Search for the cell housing the specified text and yield its [X, Y] center coordinate. 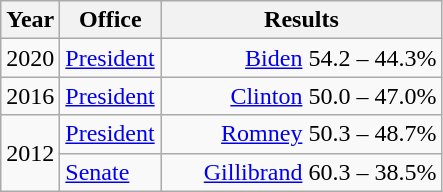
Romney 50.3 – 48.7% [302, 134]
2020 [30, 58]
Senate [110, 172]
Office [110, 20]
Clinton 50.0 – 47.0% [302, 96]
Year [30, 20]
Biden 54.2 – 44.3% [302, 58]
Results [302, 20]
2012 [30, 153]
2016 [30, 96]
Gillibrand 60.3 – 38.5% [302, 172]
